Detect which cell encompasses the target text, then output its (x, y) center coordinate. 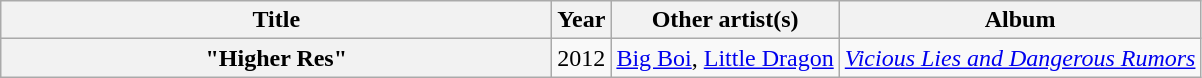
Big Boi, Little Dragon (725, 58)
"Higher Res" (276, 58)
2012 (582, 58)
Other artist(s) (725, 20)
Year (582, 20)
Title (276, 20)
Vicious Lies and Dangerous Rumors (1020, 58)
Album (1020, 20)
